Scan for the cell matching the given text and deliver its [x, y] coordinate at center. 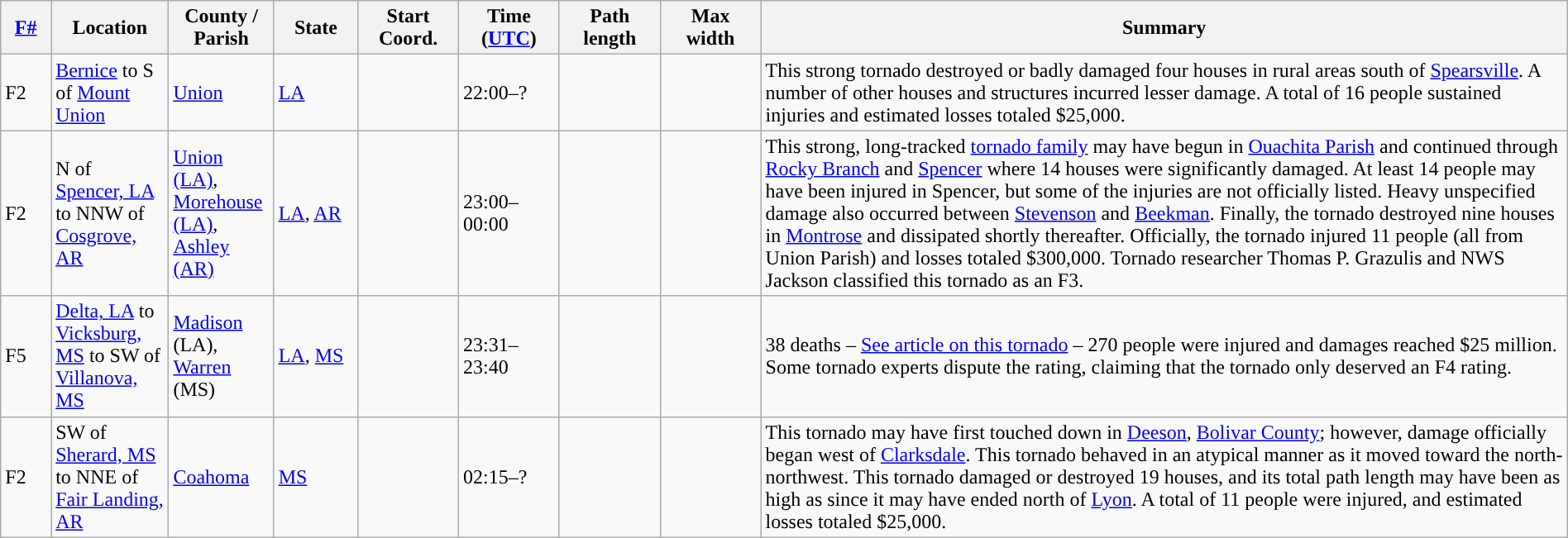
N of Spencer, LA to NNW of Cosgrove, AR [110, 213]
F# [26, 28]
Location [110, 28]
SW of Sherard, MS to NNE of Fair Landing, AR [110, 477]
Start Coord. [409, 28]
02:15–? [509, 477]
Coahoma [222, 477]
Max width [710, 28]
Delta, LA to Vicksburg, MS to SW of Villanova, MS [110, 356]
Madison (LA), Warren (MS) [222, 356]
County / Parish [222, 28]
Union (LA), Morehouse (LA), Ashley (AR) [222, 213]
Summary [1164, 28]
LA, MS [316, 356]
LA, AR [316, 213]
23:31–23:40 [509, 356]
Bernice to S of Mount Union [110, 93]
Union [222, 93]
MS [316, 477]
Path length [610, 28]
23:00–00:00 [509, 213]
F5 [26, 356]
State [316, 28]
22:00–? [509, 93]
Time (UTC) [509, 28]
LA [316, 93]
